Capture the cell that displays the provided text and extract its (X, Y) central coordinate. 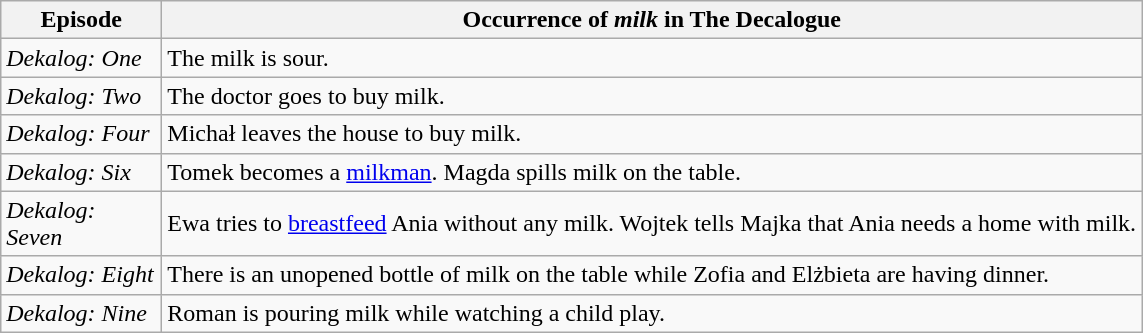
Dekalog: Four (82, 134)
Occurrence of milk in The Decalogue (652, 20)
Dekalog: Seven (82, 224)
Dekalog: Six (82, 172)
Roman is pouring milk while watching a child play. (652, 313)
Ewa tries to breastfeed Ania without any milk. Wojtek tells Majka that Ania needs a home with milk. (652, 224)
The milk is sour. (652, 58)
Dekalog: Eight (82, 275)
There is an unopened bottle of milk on the table while Zofia and Elżbieta are having dinner. (652, 275)
Tomek becomes a milkman. Magda spills milk on the table. (652, 172)
Michał leaves the house to buy milk. (652, 134)
Dekalog: Nine (82, 313)
Dekalog: Two (82, 96)
Episode (82, 20)
Dekalog: One (82, 58)
The doctor goes to buy milk. (652, 96)
